Extract the (x, y) coordinate from the center of the cell holding the provided text.  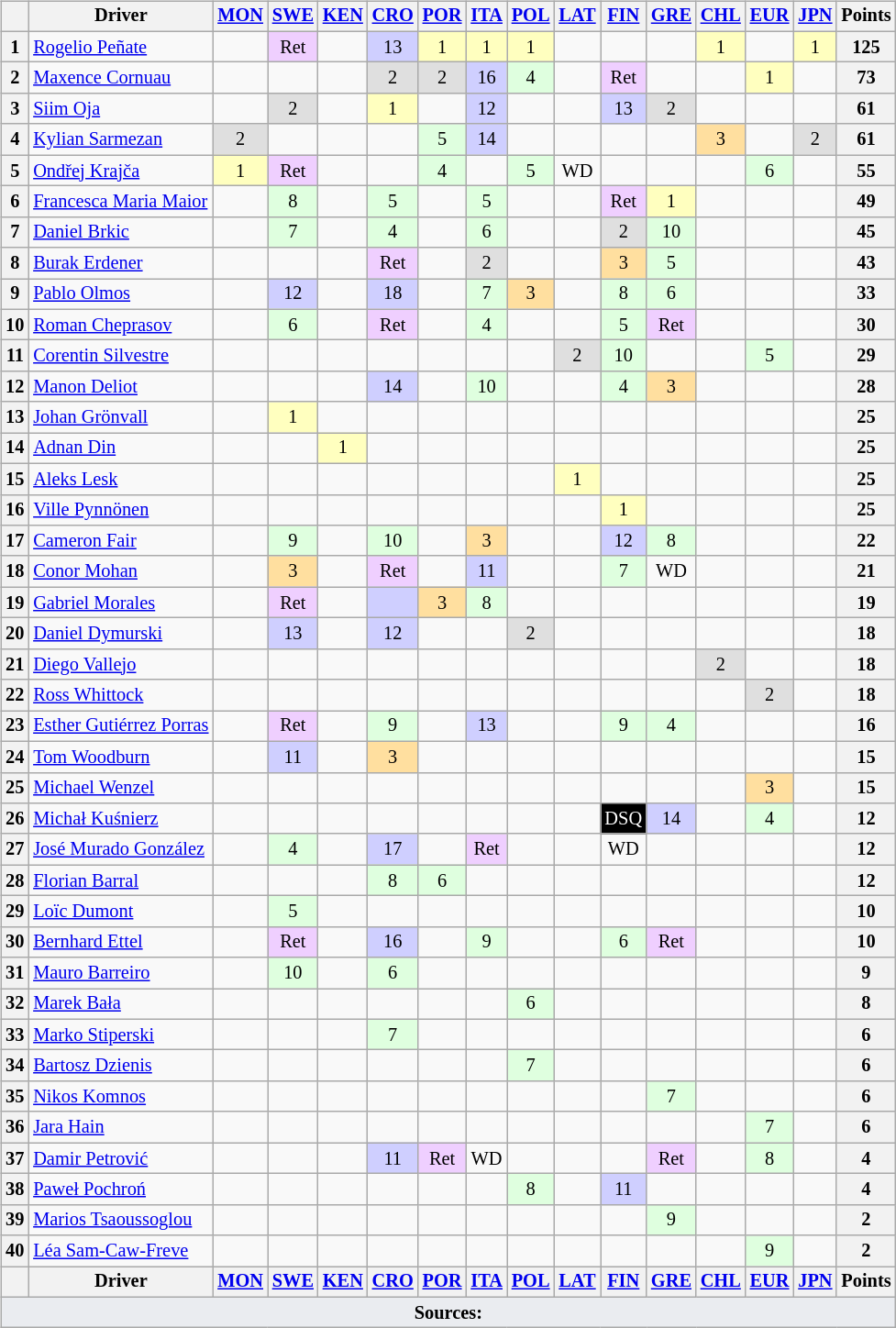
Bartosz Dzienis (121, 1066)
Tom Woodburn (121, 757)
49 (866, 202)
39 (15, 1220)
Ross Whittock (121, 695)
Gabriel Morales (121, 603)
Kylian Sarmezan (121, 139)
24 (15, 757)
Florian Barral (121, 880)
73 (866, 78)
Marko Stiperski (121, 1035)
Esther Gutiérrez Porras (121, 726)
Mauro Barreiro (121, 973)
Ville Pynnönen (121, 510)
Roman Cheprasov (121, 325)
Nikos Komnos (121, 1097)
Michał Kuśnierz (121, 819)
Cameron Fair (121, 541)
Daniel Dymurski (121, 634)
36 (15, 1127)
Johan Grönvall (121, 417)
Rogelio Peñate (121, 47)
38 (15, 1190)
DSQ (623, 819)
37 (15, 1158)
Léa Sam-Caw-Freve (121, 1251)
Burak Erdener (121, 263)
Maxence Cornuau (121, 78)
27 (15, 849)
Adnan Din (121, 448)
55 (866, 171)
23 (15, 726)
Michael Wenzel (121, 788)
Bernhard Ettel (121, 942)
Francesca Maria Maior (121, 202)
Ondřej Krajča (121, 171)
Loïc Dumont (121, 912)
José Murado González (121, 849)
Paweł Pochroń (121, 1190)
32 (15, 1004)
Marek Bała (121, 1004)
Siim Oja (121, 109)
Conor Mohan (121, 571)
31 (15, 973)
26 (15, 819)
125 (866, 47)
Pablo Olmos (121, 294)
34 (15, 1066)
Manon Deliot (121, 387)
Sources: (448, 1312)
Daniel Brkic (121, 232)
Damir Petrović (121, 1158)
Marios Tsaoussoglou (121, 1220)
40 (15, 1251)
Corentin Silvestre (121, 356)
Diego Vallejo (121, 664)
Jara Hain (121, 1127)
Aleks Lesk (121, 479)
43 (866, 263)
35 (15, 1097)
20 (15, 634)
45 (866, 232)
